Detect which cell encompasses the target text, then output its [X, Y] center coordinate. 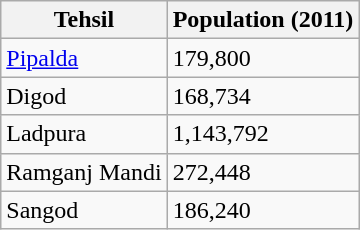
272,448 [263, 172]
Digod [84, 96]
186,240 [263, 210]
Tehsil [84, 20]
Sangod [84, 210]
179,800 [263, 58]
1,143,792 [263, 134]
168,734 [263, 96]
Population (2011) [263, 20]
Ramganj Mandi [84, 172]
Ladpura [84, 134]
Pipalda [84, 58]
